Output the [X, Y] coordinate of the center of the cell containing the given text.  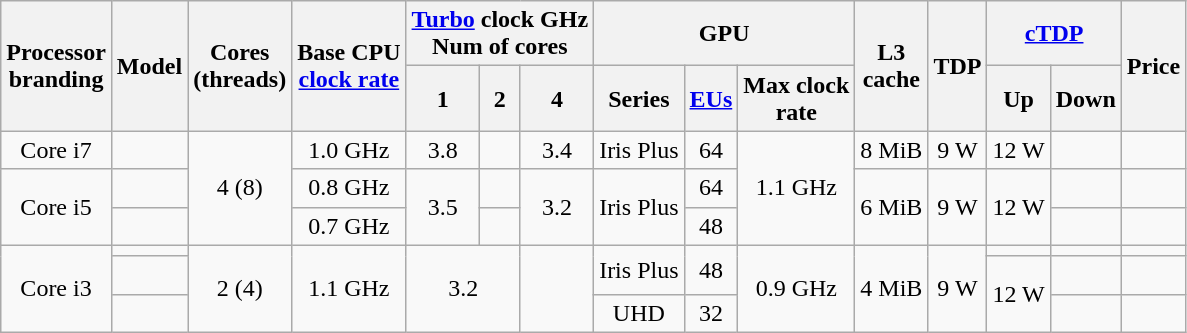
1 [442, 98]
3.4 [556, 150]
1.0 GHz [349, 150]
Down [1086, 98]
EUs [711, 98]
Core i7 [56, 150]
3.5 [442, 207]
6 MiB [892, 207]
Turbo clock GHzNum of cores [500, 34]
0.7 GHz [349, 226]
GPU [724, 34]
Core i5 [56, 207]
Core i3 [56, 288]
2 [500, 98]
Up [1018, 98]
Processorbranding [56, 66]
0.9 GHz [796, 288]
Model [149, 66]
3.8 [442, 150]
8 MiB [892, 150]
Price [1153, 66]
L3cache [892, 66]
Series [639, 98]
32 [711, 313]
Base CPUclock rate [349, 66]
Cores(threads) [240, 66]
0.8 GHz [349, 188]
UHD [639, 313]
4 MiB [892, 288]
cTDP [1054, 34]
2 (4) [240, 288]
4 (8) [240, 188]
4 [556, 98]
Max clockrate [796, 98]
TDP [958, 66]
